For the text-containing cell, return its midpoint in (X, Y) coordinate format. 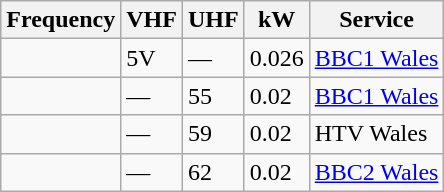
kW (276, 20)
UHF (213, 20)
Frequency (61, 20)
0.026 (276, 58)
Service (376, 20)
BBC2 Wales (376, 172)
VHF (152, 20)
59 (213, 134)
5V (152, 58)
55 (213, 96)
62 (213, 172)
HTV Wales (376, 134)
